Scan for the cell matching the given text and deliver its [X, Y] coordinate at center. 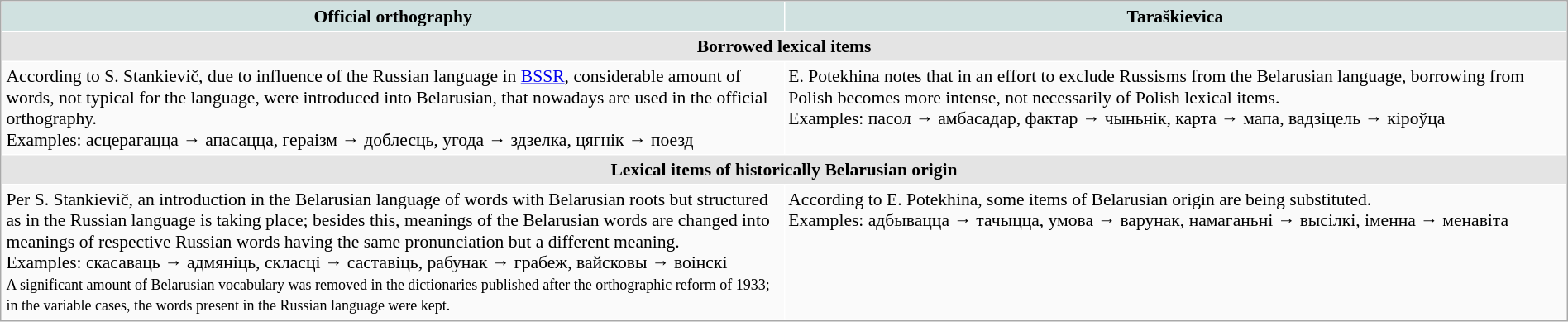
Borrowed lexical items [784, 46]
Taraškievica [1175, 17]
Lexical items of historically Belarusian origin [784, 170]
Official orthography [393, 17]
